Output the [x, y] coordinate of the center of the cell containing the given text.  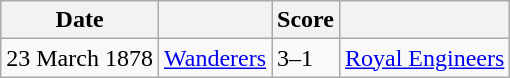
3–1 [306, 58]
23 March 1878 [80, 58]
Wanderers [214, 58]
Royal Engineers [424, 58]
Date [80, 20]
Score [306, 20]
